From the cell containing the given text, extract its center point as (x, y) coordinate. 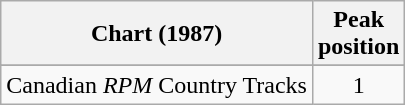
Peakposition (358, 34)
Chart (1987) (157, 34)
1 (358, 85)
Canadian RPM Country Tracks (157, 85)
